Return the [x, y] coordinate for the center point of the cell that contains the specified text.  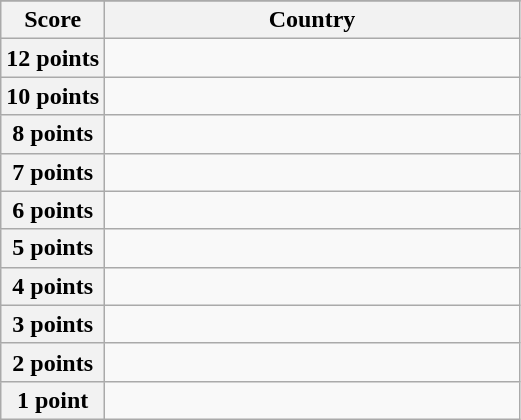
Country [312, 20]
5 points [53, 248]
Score [53, 20]
6 points [53, 210]
12 points [53, 58]
7 points [53, 172]
4 points [53, 286]
2 points [53, 362]
10 points [53, 96]
3 points [53, 324]
1 point [53, 400]
8 points [53, 134]
